Locate the cell with the specified text and output its [X, Y] center coordinate. 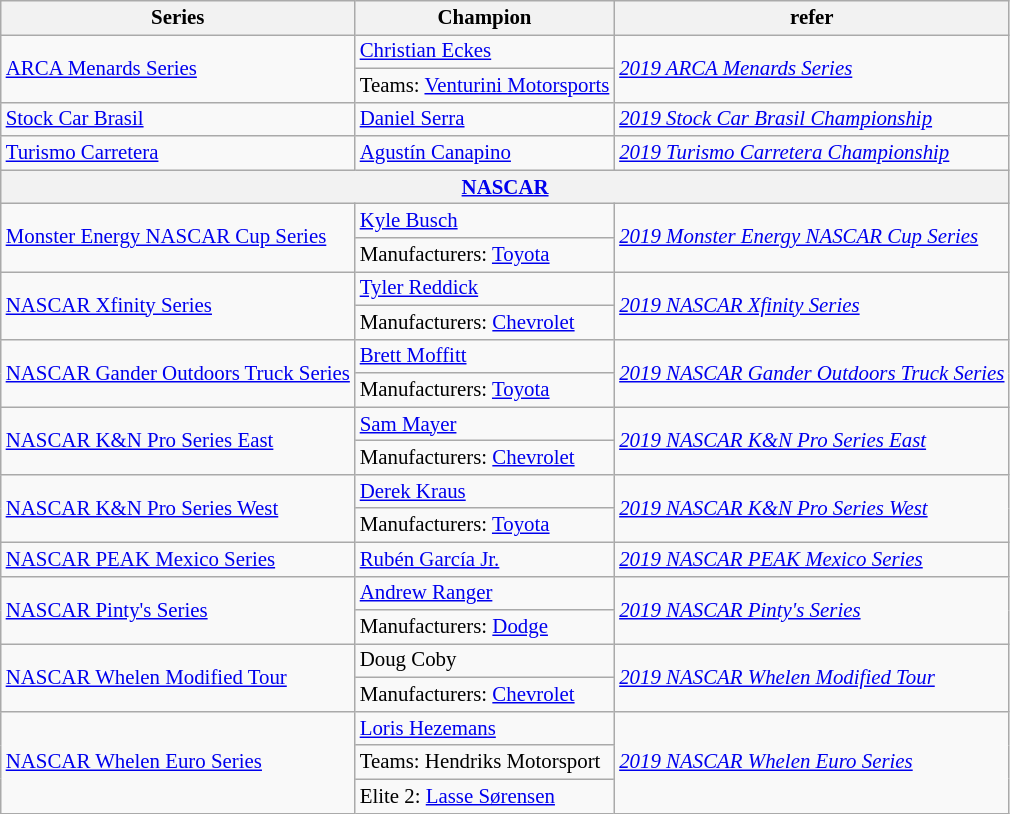
NASCAR Xfinity Series [178, 305]
Derek Kraus [484, 491]
Tyler Reddick [484, 288]
2019 NASCAR Xfinity Series [812, 305]
2019 NASCAR K&N Pro Series West [812, 508]
Daniel Serra [484, 119]
Monster Energy NASCAR Cup Series [178, 238]
2019 Stock Car Brasil Championship [812, 119]
Champion [484, 18]
2019 NASCAR PEAK Mexico Series [812, 559]
Kyle Busch [484, 221]
2019 Turismo Carretera Championship [812, 153]
NASCAR PEAK Mexico Series [178, 559]
Stock Car Brasil [178, 119]
Turismo Carretera [178, 153]
Brett Moffitt [484, 356]
Rubén García Jr. [484, 559]
Agustín Canapino [484, 153]
Teams: Venturini Motorsports [484, 85]
2019 NASCAR K&N Pro Series East [812, 441]
Manufacturers: Dodge [484, 627]
2019 ARCA Menards Series [812, 68]
NASCAR Whelen Modified Tour [178, 678]
ARCA Menards Series [178, 68]
2019 NASCAR Pinty's Series [812, 610]
2019 NASCAR Whelen Euro Series [812, 762]
Loris Hezemans [484, 728]
Series [178, 18]
Christian Eckes [484, 51]
Teams: Hendriks Motorsport [484, 762]
2019 Monster Energy NASCAR Cup Series [812, 238]
NASCAR Gander Outdoors Truck Series [178, 373]
Sam Mayer [484, 424]
2019 NASCAR Whelen Modified Tour [812, 678]
NASCAR Pinty's Series [178, 610]
Andrew Ranger [484, 593]
NASCAR K&N Pro Series West [178, 508]
NASCAR K&N Pro Series East [178, 441]
Doug Coby [484, 661]
Elite 2: Lasse Sørensen [484, 796]
NASCAR Whelen Euro Series [178, 762]
refer [812, 18]
2019 NASCAR Gander Outdoors Truck Series [812, 373]
NASCAR [506, 187]
